Output the [X, Y] coordinate of the center of the cell containing the given text.  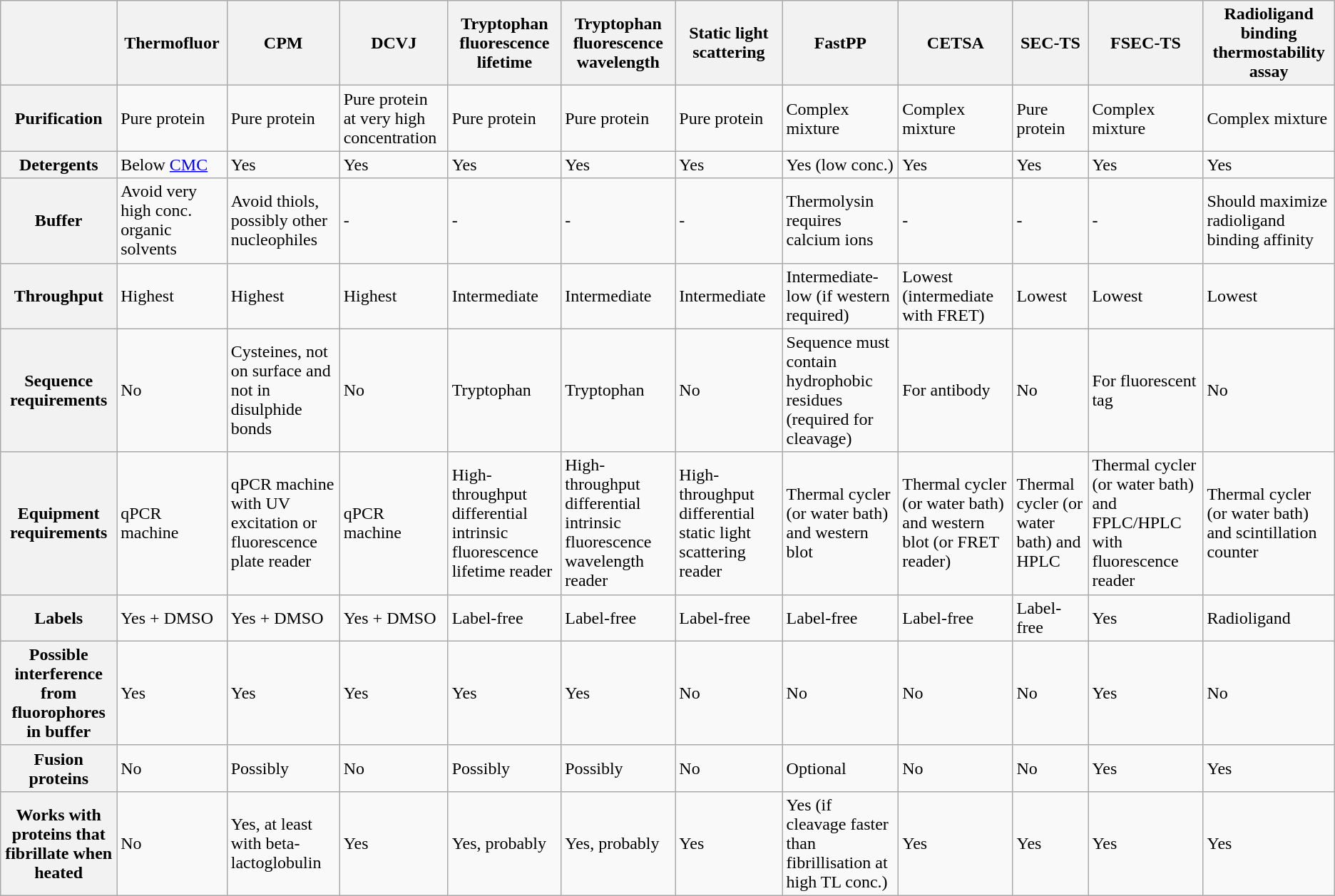
Tryptophan fluorescence lifetime [505, 43]
Thermal cycler (or water bath) and western blot [840, 523]
High-throughput differential static light scattering reader [729, 523]
CPM [283, 43]
Thermal cycler (or water bath) and HPLC [1050, 523]
For antibody [956, 391]
Labels [58, 617]
Detergents [58, 165]
Avoid very high conc. organic solvents [173, 221]
Intermediate-low (if western required) [840, 296]
Thermal cycler (or water bath) and western blot (or FRET reader) [956, 523]
Buffer [58, 221]
For fluorescent tag [1145, 391]
Thermal cycler (or water bath) and scintillation counter [1269, 523]
Thermolysin requires calcium ions [840, 221]
Static light scattering [729, 43]
DCVJ [394, 43]
Lowest (intermediate with FRET) [956, 296]
Radioligand [1269, 617]
Radioligand binding thermostability assay [1269, 43]
Fusion proteins [58, 768]
Throughput [58, 296]
Below CMC [173, 165]
Sequence requirements [58, 391]
Cysteines, not on surface and not in disulphide bonds [283, 391]
High-throughput differential intrinsic fluorescence wavelength reader [618, 523]
Should maximize radioligand binding affinity [1269, 221]
Works with proteins that fibrillate when heated [58, 843]
Thermofluor [173, 43]
Thermal cycler (or water bath) and FPLC/HPLC with fluorescence reader [1145, 523]
Tryptophan fluorescence wavelength [618, 43]
Possible interference from fluorophores in buffer [58, 693]
High-throughput differential intrinsic fluorescence lifetime reader [505, 523]
Yes (low conc.) [840, 165]
CETSA [956, 43]
Yes (if cleavage faster than fibrillisation at high TL conc.) [840, 843]
FSEC-TS [1145, 43]
qPCR machine with UV excitation or fluorescence plate reader [283, 523]
Yes, at least with beta-lactoglobulin [283, 843]
FastPP [840, 43]
Purification [58, 118]
Sequence must contain hydrophobic residues (required for cleavage) [840, 391]
Equipment requirements [58, 523]
Optional [840, 768]
SEC-TS [1050, 43]
Avoid thiols, possibly other nucleophiles [283, 221]
Pure protein at very high concentration [394, 118]
